Pinpoint the cell where the given text exists, returning its [x, y] midpoint coordinate. 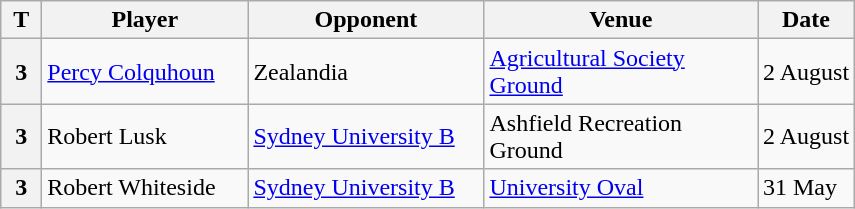
31 May [806, 188]
Ashfield Recreation Ground [621, 136]
Robert Whiteside [145, 188]
T [22, 20]
Robert Lusk [145, 136]
Opponent [366, 20]
Date [806, 20]
Percy Colquhoun [145, 72]
Agricultural Society Ground [621, 72]
University Oval [621, 188]
Venue [621, 20]
Zealandia [366, 72]
Player [145, 20]
